Pinpoint the cell where the given text exists, returning its (X, Y) midpoint coordinate. 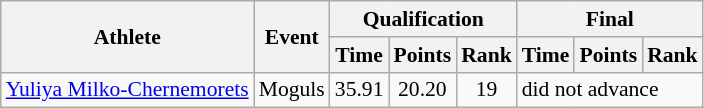
Moguls (292, 90)
Qualification (424, 19)
Final (610, 19)
20.20 (422, 90)
Yuliya Milko-Chernemorets (128, 90)
19 (486, 90)
did not advance (610, 90)
Event (292, 36)
Athlete (128, 36)
35.91 (360, 90)
